Locate the cell with the specified text and output its (x, y) center coordinate. 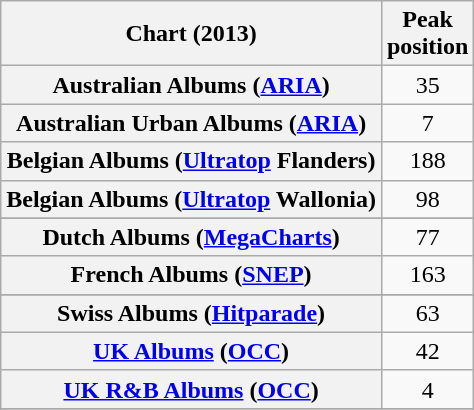
188 (427, 161)
Belgian Albums (Ultratop Wallonia) (192, 199)
Australian Albums (ARIA) (192, 85)
7 (427, 123)
Peakposition (427, 34)
Belgian Albums (Ultratop Flanders) (192, 161)
Chart (2013) (192, 34)
35 (427, 85)
163 (427, 275)
UK Albums (OCC) (192, 351)
42 (427, 351)
Swiss Albums (Hitparade) (192, 313)
Australian Urban Albums (ARIA) (192, 123)
63 (427, 313)
98 (427, 199)
UK R&B Albums (OCC) (192, 389)
French Albums (SNEP) (192, 275)
Dutch Albums (MegaCharts) (192, 237)
4 (427, 389)
77 (427, 237)
